Output the (X, Y) coordinate of the center of the cell containing the given text.  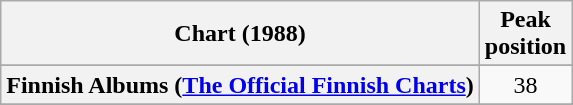
Peakposition (525, 34)
Finnish Albums (The Official Finnish Charts) (240, 85)
Chart (1988) (240, 34)
38 (525, 85)
